Output the [x, y] coordinate of the center of the cell containing the given text.  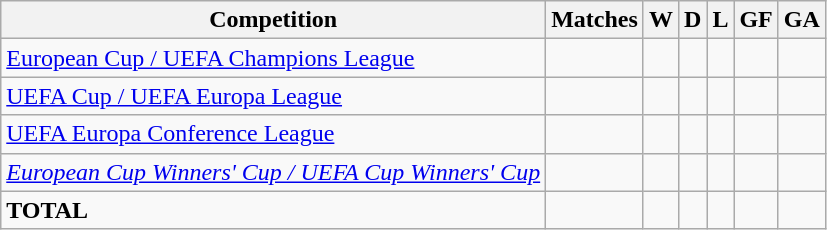
D [692, 20]
GF [756, 20]
Matches [595, 20]
GA [802, 20]
TOTAL [274, 210]
UEFA Europa Conference League [274, 134]
European Cup Winners' Cup / UEFA Cup Winners' Cup [274, 172]
UEFA Cup / UEFA Europa League [274, 96]
L [720, 20]
Competition [274, 20]
W [660, 20]
European Cup / UEFA Champions League [274, 58]
